Extract the [X, Y] coordinate from the center of the cell holding the provided text.  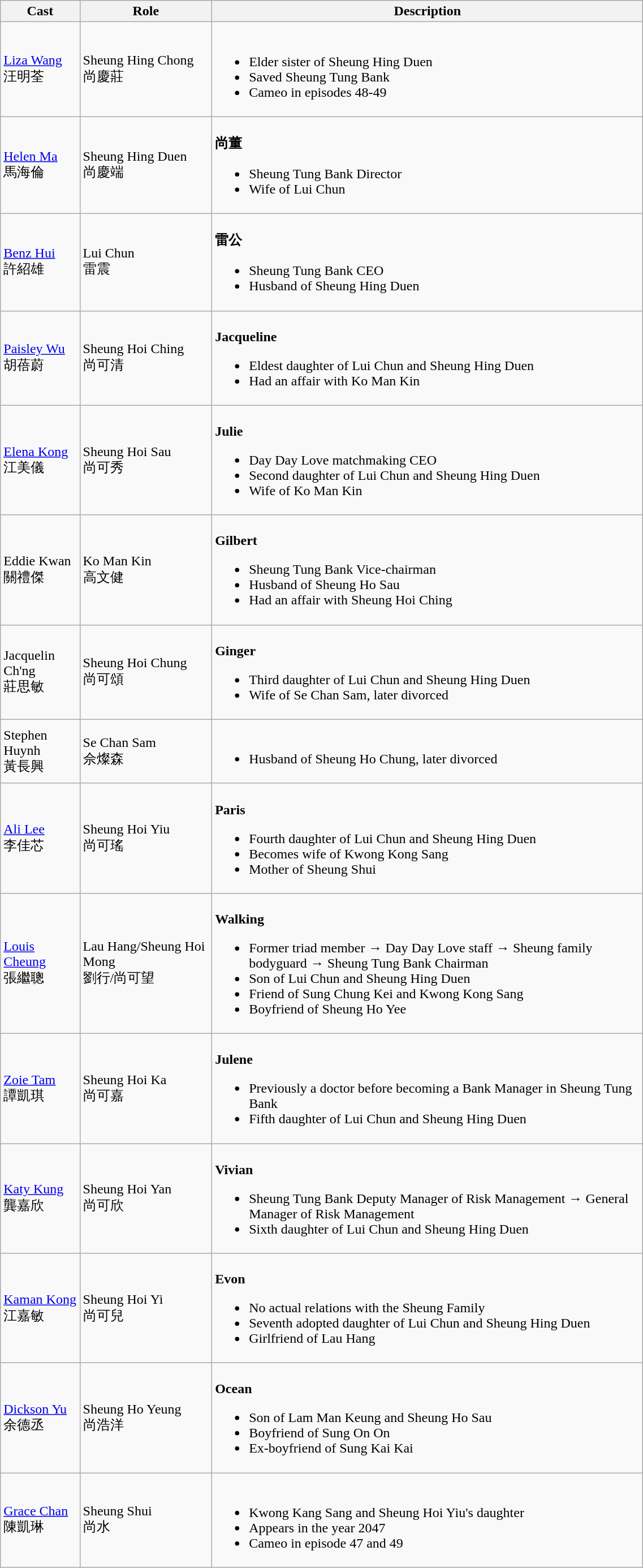
JacquelineEldest daughter of Lui Chun and Sheung Hing DuenHad an affair with Ko Man Kin [428, 358]
ParisFourth daughter of Lui Chun and Sheung Hing DuenBecomes wife of Kwong Kong SangMother of Sheung Shui [428, 838]
Sheung Hoi Chung 尚可頌 [146, 672]
Sheung Hing Chong 尚慶莊 [146, 69]
Sheung Ho Yeung 尚浩洋 [146, 1418]
Sheung Hoi Ka 尚可嘉 [146, 1088]
Dickson Yu 余德丞 [40, 1418]
Elder sister of Sheung Hing DuenSaved Sheung Tung BankCameo in episodes 48-49 [428, 69]
EvonNo actual relations with the Sheung FamilySeventh adopted daughter of Lui Chun and Sheung Hing DuenGirlfriend of Lau Hang [428, 1308]
Lui Chun 雷震 [146, 262]
Sheung Hing Duen 尚慶端 [146, 165]
Sheung Hoi Yiu 尚可瑤 [146, 838]
GilbertSheung Tung Bank Vice-chairmanHusband of Sheung Ho SauHad an affair with Sheung Hoi Ching [428, 570]
JulieDay Day Love matchmaking CEOSecond daughter of Lui Chun and Sheung Hing DuenWife of Ko Man Kin [428, 460]
Elena Kong 江美儀 [40, 460]
Cast [40, 11]
雷公Sheung Tung Bank CEOHusband of Sheung Hing Duen [428, 262]
Jacquelin Ch'ng 莊思敏 [40, 672]
JulenePreviously a doctor before becoming a Bank Manager in Sheung Tung BankFifth daughter of Lui Chun and Sheung Hing Duen [428, 1088]
VivianSheung Tung Bank Deputy Manager of Risk Management → General Manager of Risk ManagementSixth daughter of Lui Chun and Sheung Hing Duen [428, 1198]
Sheung Shui 尚水 [146, 1520]
Liza Wang 汪明荃 [40, 69]
Louis Cheung 張繼聰 [40, 963]
尚董Sheung Tung Bank DirectorWife of Lui Chun [428, 165]
Sheung Hoi Yi 尚可兒 [146, 1308]
Helen Ma 馬海倫 [40, 165]
Benz Hui 許紹雄 [40, 262]
Eddie Kwan 關禮傑 [40, 570]
Kwong Kang Sang and Sheung Hoi Yiu's daughterAppears in the year 2047Cameo in episode 47 and 49 [428, 1520]
Paisley Wu 胡蓓蔚 [40, 358]
Kaman Kong 江嘉敏 [40, 1308]
Grace Chan 陳凱琳 [40, 1520]
Role [146, 11]
Se Chan Sam 佘燦森 [146, 751]
GingerThird daughter of Lui Chun and Sheung Hing DuenWife of Se Chan Sam, later divorced [428, 672]
Sheung Hoi Yan 尚可欣 [146, 1198]
Description [428, 11]
Stephen Huynh 黃長興 [40, 751]
Husband of Sheung Ho Chung, later divorced [428, 751]
OceanSon of Lam Man Keung and Sheung Ho SauBoyfriend of Sung On OnEx-boyfriend of Sung Kai Kai [428, 1418]
Sheung Hoi Sau 尚可秀 [146, 460]
Sheung Hoi Ching 尚可清 [146, 358]
Zoie Tam 譚凱琪 [40, 1088]
Lau Hang/Sheung Hoi Mong 劉行/尚可望 [146, 963]
Ko Man Kin 高文健 [146, 570]
Ali Lee 李佳芯 [40, 838]
Katy Kung 龔嘉欣 [40, 1198]
